Identify which cell holds the provided text, then report its [X, Y] central coordinate. 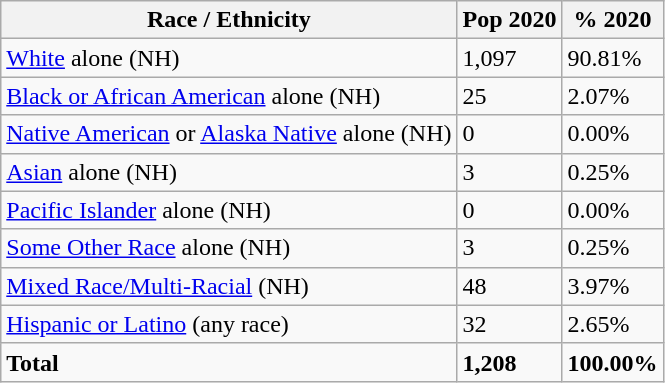
Asian alone (NH) [229, 172]
Mixed Race/Multi-Racial (NH) [229, 286]
25 [510, 96]
90.81% [612, 58]
Pop 2020 [510, 20]
% 2020 [612, 20]
32 [510, 324]
100.00% [612, 362]
Race / Ethnicity [229, 20]
1,097 [510, 58]
Black or African American alone (NH) [229, 96]
Native American or Alaska Native alone (NH) [229, 134]
White alone (NH) [229, 58]
3.97% [612, 286]
48 [510, 286]
2.07% [612, 96]
Hispanic or Latino (any race) [229, 324]
Pacific Islander alone (NH) [229, 210]
Total [229, 362]
Some Other Race alone (NH) [229, 248]
1,208 [510, 362]
2.65% [612, 324]
